From the cell containing the given text, extract its center point as (x, y) coordinate. 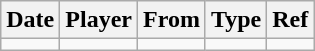
Ref (290, 20)
Type (236, 20)
Date (30, 20)
From (171, 20)
Player (99, 20)
